For the text-containing cell, return its midpoint in (x, y) coordinate format. 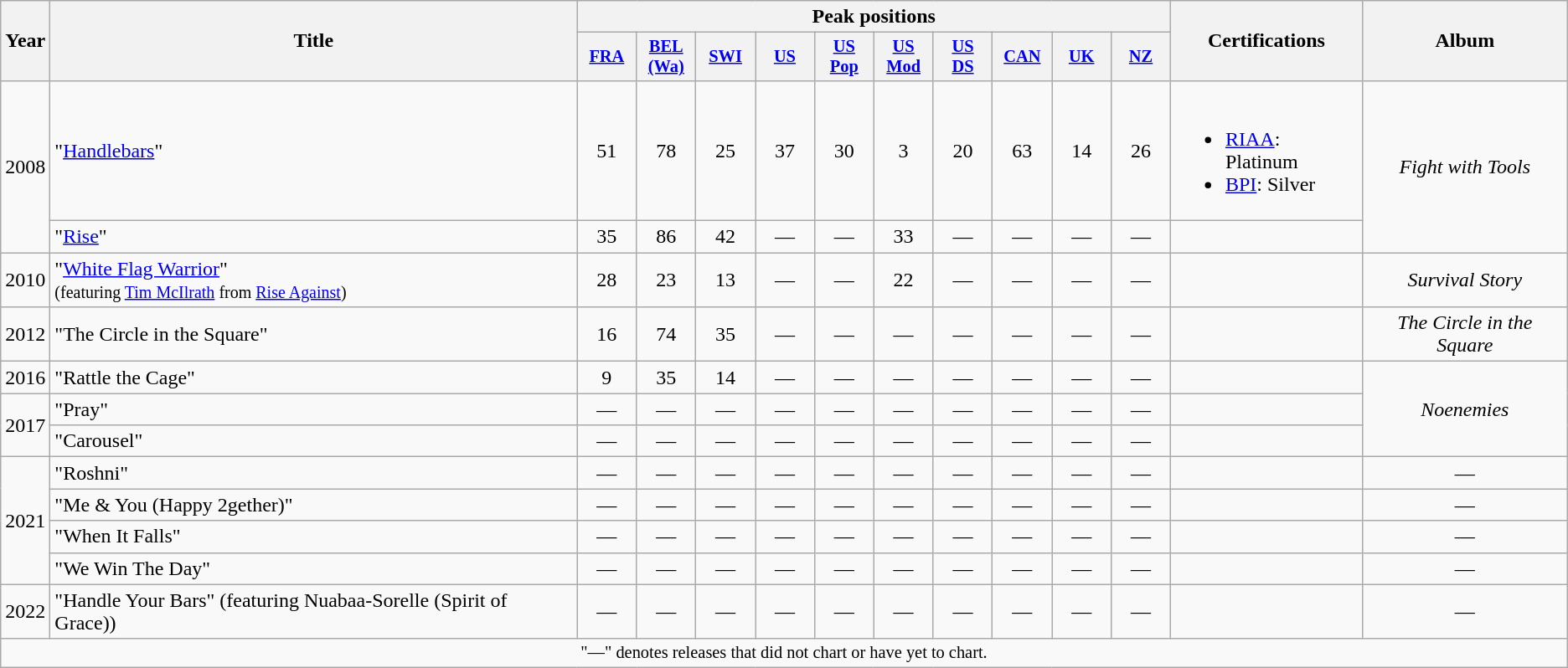
86 (667, 237)
"Handle Your Bars" (featuring Nuabaa-Sorelle (Spirit of Grace)) (313, 611)
2016 (25, 378)
42 (725, 237)
2012 (25, 335)
"The Circle in the Square" (313, 335)
25 (725, 151)
9 (606, 378)
Title (313, 41)
2017 (25, 425)
2010 (25, 280)
Album (1464, 41)
2008 (25, 166)
"Handlebars" (313, 151)
US DS (963, 57)
"Rattle the Cage" (313, 378)
US (786, 57)
Survival Story (1464, 280)
RIAA: PlatinumBPI: Silver (1266, 151)
13 (725, 280)
"When It Falls" (313, 537)
"Rise" (313, 237)
CAN (1022, 57)
The Circle in the Square (1464, 335)
22 (903, 280)
BEL(Wa) (667, 57)
2021 (25, 521)
74 (667, 335)
Year (25, 41)
51 (606, 151)
26 (1141, 151)
Noenemies (1464, 409)
63 (1022, 151)
US Mod (903, 57)
"Pray" (313, 409)
SWI (725, 57)
FRA (606, 57)
US Pop (844, 57)
37 (786, 151)
2022 (25, 611)
3 (903, 151)
20 (963, 151)
"We Win The Day" (313, 568)
"Roshni" (313, 473)
"—" denotes releases that did not chart or have yet to chart. (784, 653)
"Carousel" (313, 441)
30 (844, 151)
23 (667, 280)
33 (903, 237)
"White Flag Warrior" (featuring Tim McIlrath from Rise Against) (313, 280)
78 (667, 151)
NZ (1141, 57)
28 (606, 280)
Fight with Tools (1464, 166)
"Me & You (Happy 2gether)" (313, 505)
UK (1082, 57)
16 (606, 335)
Peak positions (874, 17)
Certifications (1266, 41)
